Determine the [x, y] coordinate at the center of the cell enclosing the given text.  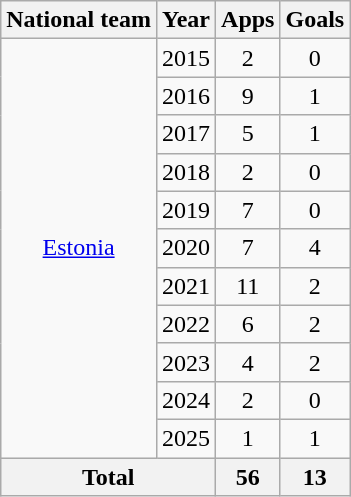
2021 [186, 286]
Year [186, 20]
2016 [186, 96]
Estonia [79, 248]
Apps [248, 20]
9 [248, 96]
Total [108, 477]
2020 [186, 248]
2025 [186, 438]
5 [248, 134]
2017 [186, 134]
13 [315, 477]
Goals [315, 20]
11 [248, 286]
2015 [186, 58]
2019 [186, 210]
National team [79, 20]
2023 [186, 362]
2022 [186, 324]
2024 [186, 400]
6 [248, 324]
56 [248, 477]
2018 [186, 172]
